Search for the cell housing the specified text and yield its (x, y) center coordinate. 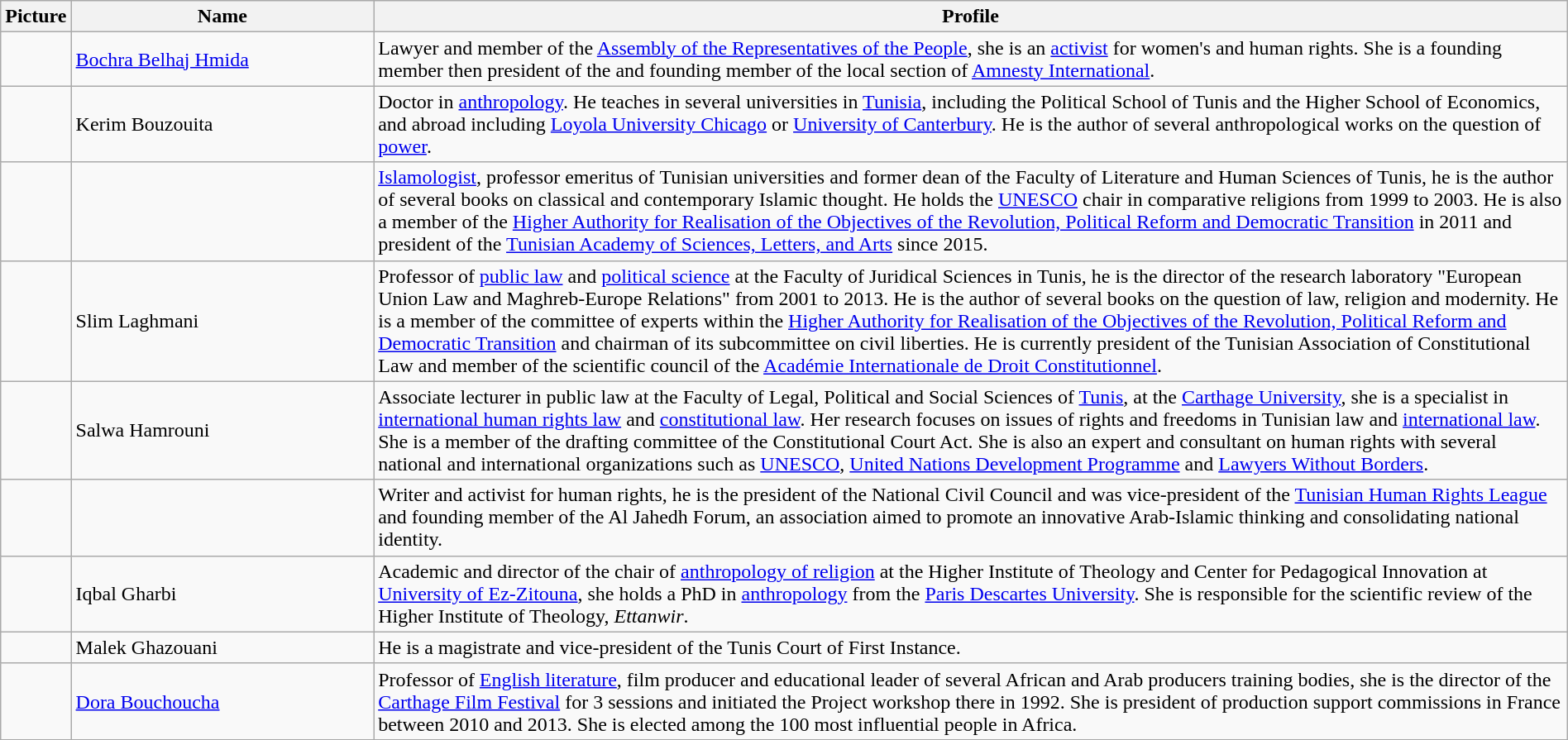
Malek Ghazouani (222, 647)
Salwa Hamrouni (222, 430)
Dora Bouchoucha (222, 701)
Bochra Belhaj Hmida (222, 60)
Slim Laghmani (222, 321)
Picture (36, 17)
Kerim Bouzouita (222, 124)
Profile (971, 17)
Iqbal Gharbi (222, 594)
He is a magistrate and vice-president of the Tunis Court of First Instance. (971, 647)
Name (222, 17)
